From the cell containing the given text, extract its center point as (X, Y) coordinate. 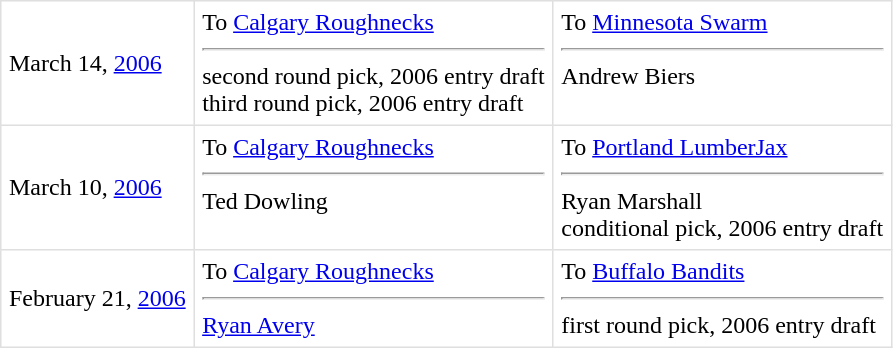
To Minnesota Swarm Andrew Biers (722, 63)
March 14, 2006 (98, 63)
To Calgary Roughnecks Ted Dowling (374, 187)
To Calgary Roughnecks Ryan Avery (374, 299)
To Portland LumberJax Ryan Marshallconditional pick, 2006 entry draft (722, 187)
To Calgary Roughnecks second round pick, 2006 entry draftthird round pick, 2006 entry draft (374, 63)
February 21, 2006 (98, 299)
March 10, 2006 (98, 187)
To Buffalo Bandits first round pick, 2006 entry draft (722, 299)
